Extract the [x, y] coordinate from the center of the cell holding the provided text.  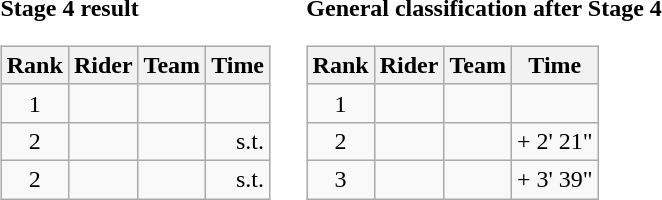
3 [340, 179]
+ 3' 39" [554, 179]
+ 2' 21" [554, 141]
